Pinpoint the cell where the given text exists, returning its (X, Y) midpoint coordinate. 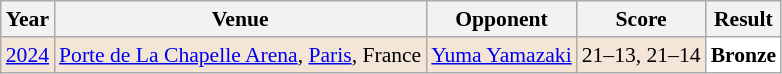
Yuma Yamazaki (501, 55)
21–13, 21–14 (642, 55)
Porte de La Chapelle Arena, Paris, France (240, 55)
Year (28, 19)
Result (744, 19)
Venue (240, 19)
Bronze (744, 55)
2024 (28, 55)
Opponent (501, 19)
Score (642, 19)
